Return the (x, y) coordinate for the center point of the cell that contains the specified text.  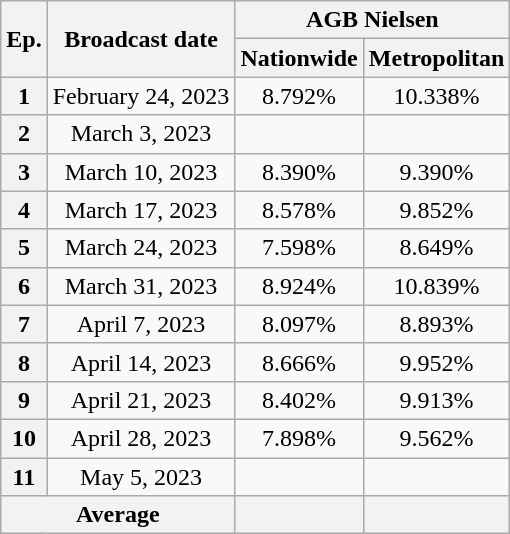
9.952% (436, 362)
4 (24, 210)
8.924% (299, 286)
AGB Nielsen (372, 20)
11 (24, 477)
Nationwide (299, 58)
10.839% (436, 286)
8.649% (436, 248)
Average (118, 515)
10 (24, 438)
March 10, 2023 (141, 172)
5 (24, 248)
3 (24, 172)
Metropolitan (436, 58)
8.402% (299, 400)
7.898% (299, 438)
1 (24, 96)
9.913% (436, 400)
Broadcast date (141, 39)
March 31, 2023 (141, 286)
8.792% (299, 96)
9.852% (436, 210)
7 (24, 324)
March 3, 2023 (141, 134)
8.893% (436, 324)
7.598% (299, 248)
April 7, 2023 (141, 324)
April 21, 2023 (141, 400)
April 28, 2023 (141, 438)
8 (24, 362)
March 17, 2023 (141, 210)
April 14, 2023 (141, 362)
8.666% (299, 362)
8.097% (299, 324)
10.338% (436, 96)
May 5, 2023 (141, 477)
9.562% (436, 438)
6 (24, 286)
8.578% (299, 210)
February 24, 2023 (141, 96)
Ep. (24, 39)
8.390% (299, 172)
March 24, 2023 (141, 248)
2 (24, 134)
9.390% (436, 172)
9 (24, 400)
